Determine the (x, y) coordinate at the center of the cell enclosing the given text.  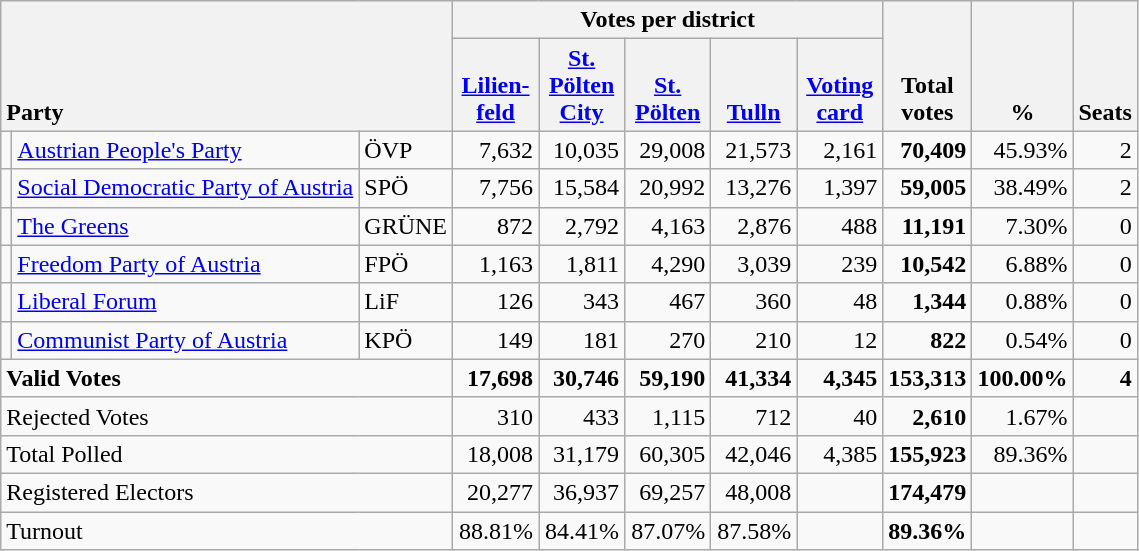
St.Pölten (668, 85)
Valid Votes (227, 378)
4,163 (668, 226)
343 (582, 302)
7,756 (496, 188)
17,698 (496, 378)
1,163 (496, 264)
1,115 (668, 416)
12 (840, 340)
36,937 (582, 492)
Liberal Forum (186, 302)
4 (1105, 378)
13,276 (754, 188)
69,257 (668, 492)
59,190 (668, 378)
11,191 (928, 226)
SPÖ (406, 188)
872 (496, 226)
2,610 (928, 416)
20,277 (496, 492)
29,008 (668, 150)
Freedom Party of Austria (186, 264)
St.PöltenCity (582, 85)
FPÖ (406, 264)
822 (928, 340)
1.67% (1022, 416)
433 (582, 416)
181 (582, 340)
30,746 (582, 378)
0.54% (1022, 340)
7,632 (496, 150)
155,923 (928, 454)
Lilien-feld (496, 85)
45.93% (1022, 150)
The Greens (186, 226)
18,008 (496, 454)
1,397 (840, 188)
149 (496, 340)
Registered Electors (227, 492)
42,046 (754, 454)
Tulln (754, 85)
70,409 (928, 150)
467 (668, 302)
488 (840, 226)
87.58% (754, 531)
% (1022, 66)
LiF (406, 302)
GRÜNE (406, 226)
174,479 (928, 492)
Votes per district (668, 20)
153,313 (928, 378)
60,305 (668, 454)
Social Democratic Party of Austria (186, 188)
4,385 (840, 454)
59,005 (928, 188)
84.41% (582, 531)
31,179 (582, 454)
3,039 (754, 264)
210 (754, 340)
310 (496, 416)
20,992 (668, 188)
2,792 (582, 226)
Party (227, 66)
Totalvotes (928, 66)
270 (668, 340)
1,811 (582, 264)
7.30% (1022, 226)
100.00% (1022, 378)
6.88% (1022, 264)
88.81% (496, 531)
0.88% (1022, 302)
40 (840, 416)
239 (840, 264)
Votingcard (840, 85)
4,345 (840, 378)
Austrian People's Party (186, 150)
Communist Party of Austria (186, 340)
Turnout (227, 531)
126 (496, 302)
360 (754, 302)
1,344 (928, 302)
48,008 (754, 492)
Seats (1105, 66)
41,334 (754, 378)
10,035 (582, 150)
Rejected Votes (227, 416)
38.49% (1022, 188)
Total Polled (227, 454)
2,876 (754, 226)
ÖVP (406, 150)
KPÖ (406, 340)
712 (754, 416)
87.07% (668, 531)
2,161 (840, 150)
10,542 (928, 264)
48 (840, 302)
4,290 (668, 264)
21,573 (754, 150)
15,584 (582, 188)
